Locate the cell with the specified text and output its (x, y) center coordinate. 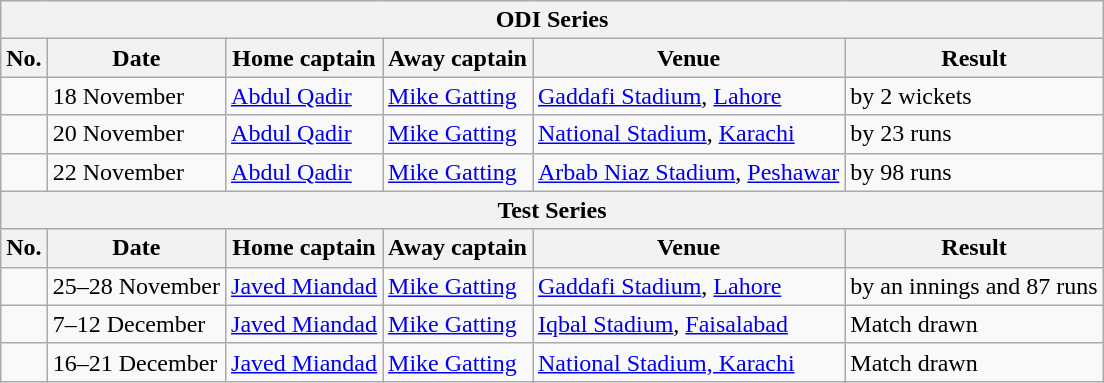
25–28 November (136, 286)
Arbab Niaz Stadium, Peshawar (688, 172)
by 2 wickets (974, 96)
16–21 December (136, 362)
7–12 December (136, 324)
20 November (136, 134)
18 November (136, 96)
ODI Series (552, 20)
by 98 runs (974, 172)
Iqbal Stadium, Faisalabad (688, 324)
by an innings and 87 runs (974, 286)
Test Series (552, 210)
by 23 runs (974, 134)
22 November (136, 172)
